Capture the cell that displays the provided text and extract its [x, y] central coordinate. 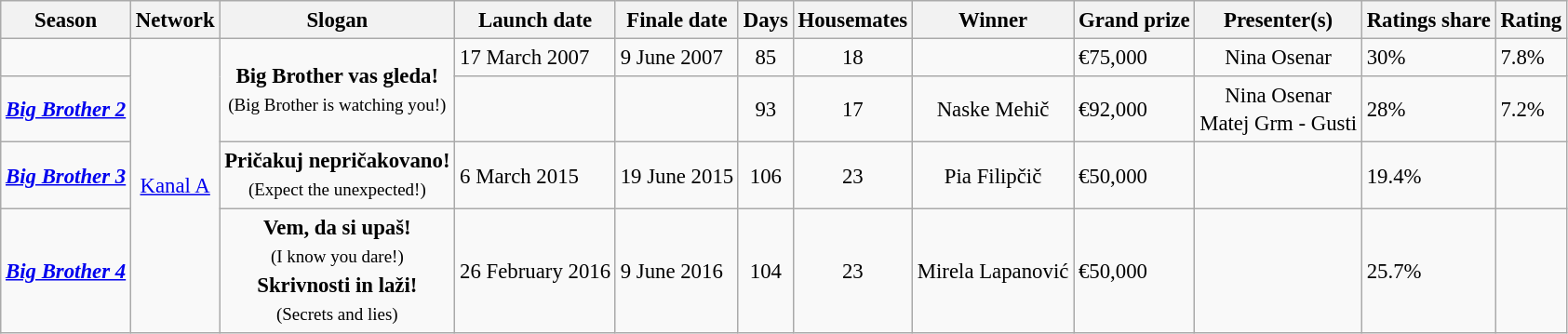
106 [765, 176]
26 February 2016 [536, 272]
Pia Filipčič [992, 176]
Launch date [536, 20]
Big Brother 2 [66, 110]
6 March 2015 [536, 176]
18 [852, 58]
Mirela Lapanović [992, 272]
Network [175, 20]
Rating [1531, 20]
19.4% [1428, 176]
Big Brother 3 [66, 176]
Big Brother vas gleda!(Big Brother is watching you!) [337, 91]
Days [765, 20]
Ratings share [1428, 20]
104 [765, 272]
Nina OsenarMatej Grm - Gusti [1279, 110]
Finale date [677, 20]
9 June 2007 [677, 58]
Pričakuj nepričakovano!(Expect the unexpected!) [337, 176]
Kanal A [175, 186]
17 [852, 110]
93 [765, 110]
€75,000 [1134, 58]
9 June 2016 [677, 272]
7.2% [1531, 110]
Presenter(s) [1279, 20]
85 [765, 58]
Vem, da si upaš!(I know you dare!)Skrivnosti in laži!(Secrets and lies) [337, 272]
Big Brother 4 [66, 272]
Housemates [852, 20]
30% [1428, 58]
€92,000 [1134, 110]
Grand prize [1134, 20]
Winner [992, 20]
28% [1428, 110]
17 March 2007 [536, 58]
Slogan [337, 20]
25.7% [1428, 272]
19 June 2015 [677, 176]
Nina Osenar [1279, 58]
7.8% [1531, 58]
Naske Mehič [992, 110]
Season [66, 20]
